Search for the cell housing the specified text and yield its [x, y] center coordinate. 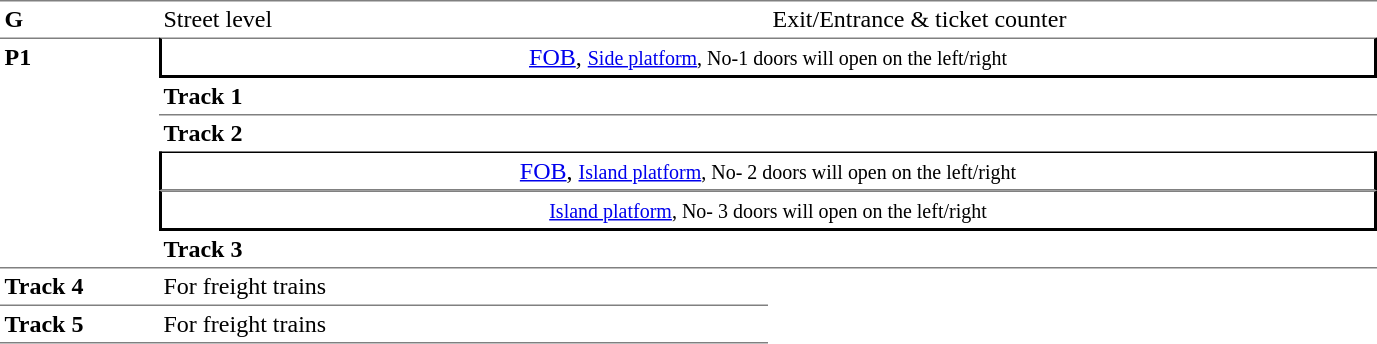
Street level [464, 19]
Track 3 [464, 250]
P1 [80, 154]
FOB, Island platform, No- 2 doors will open on the left/right [768, 172]
Track 4 [80, 287]
FOB, Side platform, No-1 doors will open on the left/right [768, 58]
Track 5 [80, 325]
G [80, 19]
Exit/Entrance & ticket counter [1072, 19]
Island platform, No- 3 doors will open on the left/right [768, 210]
Track 2 [464, 134]
Track 1 [464, 97]
